Scan for the cell matching the given text and deliver its (X, Y) coordinate at center. 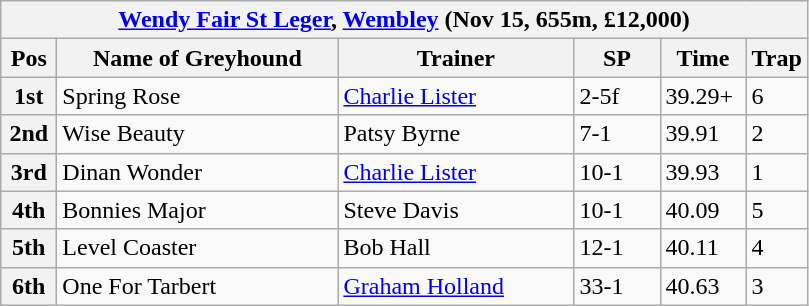
3 (776, 286)
40.11 (703, 248)
5 (776, 210)
40.63 (703, 286)
6th (29, 286)
Trainer (456, 58)
Graham Holland (456, 286)
Pos (29, 58)
1st (29, 96)
Patsy Byrne (456, 134)
Name of Greyhound (198, 58)
12-1 (617, 248)
3rd (29, 172)
33-1 (617, 286)
39.93 (703, 172)
One For Tarbert (198, 286)
Spring Rose (198, 96)
Time (703, 58)
6 (776, 96)
Level Coaster (198, 248)
Bonnies Major (198, 210)
39.91 (703, 134)
Wise Beauty (198, 134)
4 (776, 248)
2 (776, 134)
Trap (776, 58)
1 (776, 172)
Dinan Wonder (198, 172)
40.09 (703, 210)
39.29+ (703, 96)
Bob Hall (456, 248)
Wendy Fair St Leger, Wembley (Nov 15, 655m, £12,000) (404, 20)
7-1 (617, 134)
SP (617, 58)
2nd (29, 134)
Steve Davis (456, 210)
5th (29, 248)
2-5f (617, 96)
4th (29, 210)
